Extract the (X, Y) coordinate from the center of the cell holding the provided text.  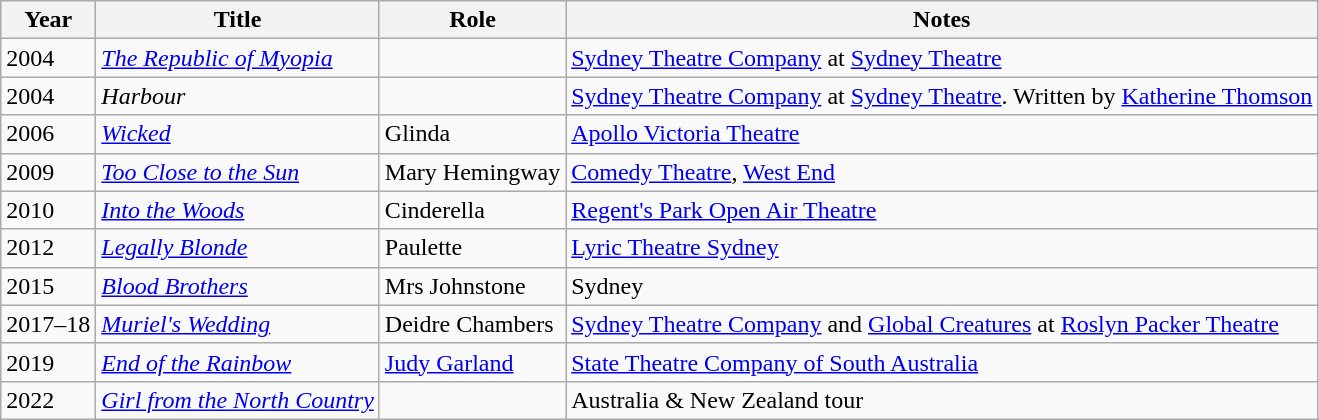
2022 (48, 400)
Legally Blonde (238, 248)
Regent's Park Open Air Theatre (942, 210)
Role (472, 20)
Sydney Theatre Company at Sydney Theatre (942, 58)
Mrs Johnstone (472, 286)
2012 (48, 248)
Too Close to the Sun (238, 172)
2017–18 (48, 324)
Glinda (472, 134)
Blood Brothers (238, 286)
Year (48, 20)
Cinderella (472, 210)
The Republic of Myopia (238, 58)
2006 (48, 134)
Australia & New Zealand tour (942, 400)
Deidre Chambers (472, 324)
Mary Hemingway (472, 172)
Sydney Theatre Company and Global Creatures at Roslyn Packer Theatre (942, 324)
2019 (48, 362)
Paulette (472, 248)
2015 (48, 286)
End of the Rainbow (238, 362)
State Theatre Company of South Australia (942, 362)
Sydney (942, 286)
Muriel's Wedding (238, 324)
Lyric Theatre Sydney (942, 248)
Sydney Theatre Company at Sydney Theatre. Written by Katherine Thomson (942, 96)
Harbour (238, 96)
Into the Woods (238, 210)
Notes (942, 20)
2010 (48, 210)
Judy Garland (472, 362)
Wicked (238, 134)
Title (238, 20)
Apollo Victoria Theatre (942, 134)
2009 (48, 172)
Girl from the North Country (238, 400)
Comedy Theatre, West End (942, 172)
